Locate the cell with the specified text and output its [X, Y] center coordinate. 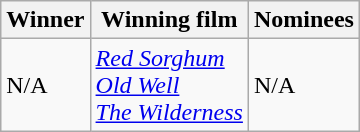
Red SorghumOld WellThe Wilderness [169, 85]
Winning film [169, 20]
Nominees [304, 20]
Winner [46, 20]
